Identify which cell holds the provided text, then report its (x, y) central coordinate. 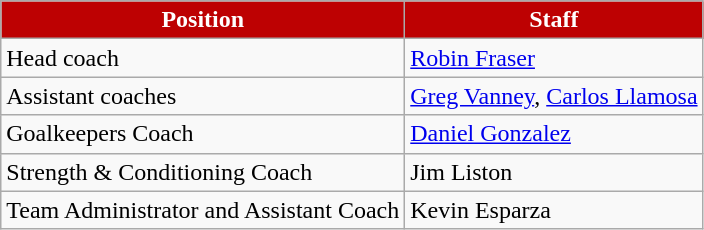
Assistant coaches (203, 96)
Robin Fraser (554, 58)
Strength & Conditioning Coach (203, 172)
Daniel Gonzalez (554, 134)
Goalkeepers Coach (203, 134)
Position (203, 20)
Staff (554, 20)
Greg Vanney, Carlos Llamosa (554, 96)
Team Administrator and Assistant Coach (203, 210)
Jim Liston (554, 172)
Head coach (203, 58)
Kevin Esparza (554, 210)
